Return the [x, y] coordinate for the center point of the cell that contains the specified text.  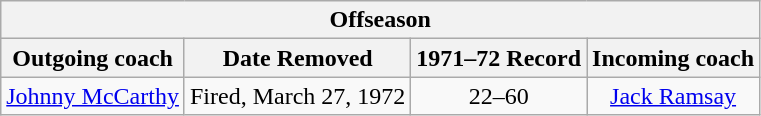
1971–72 Record [499, 58]
Johnny McCarthy [93, 96]
Outgoing coach [93, 58]
Jack Ramsay [674, 96]
Offseason [380, 20]
Incoming coach [674, 58]
Date Removed [297, 58]
Fired, March 27, 1972 [297, 96]
22–60 [499, 96]
